From the cell containing the given text, extract its center point as (X, Y) coordinate. 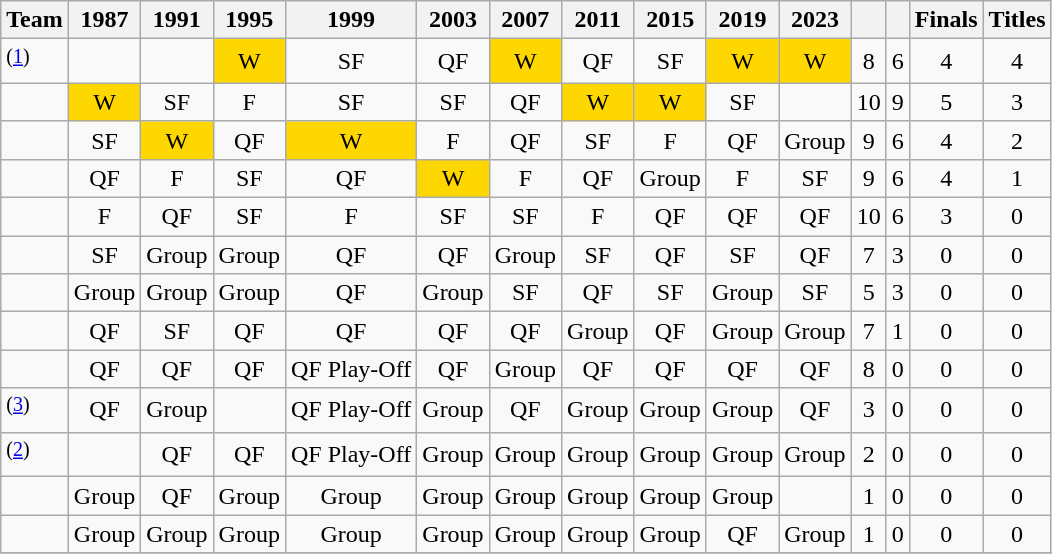
1995 (249, 20)
(2) (35, 454)
1999 (350, 20)
(1) (35, 62)
2023 (815, 20)
(3) (35, 410)
Team (35, 20)
2003 (453, 20)
2007 (525, 20)
Finals (946, 20)
1987 (104, 20)
Titles (1017, 20)
2015 (670, 20)
1991 (177, 20)
2011 (598, 20)
2019 (742, 20)
